Find where the given text appears and provide that cell's center as (x, y) coordinate. 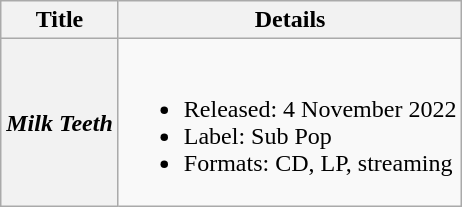
Released: 4 November 2022Label: Sub PopFormats: CD, LP, streaming (290, 122)
Title (60, 20)
Milk Teeth (60, 122)
Details (290, 20)
